Detect which cell encompasses the target text, then output its (X, Y) center coordinate. 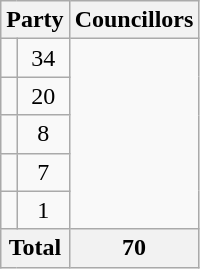
1 (43, 210)
70 (134, 248)
7 (43, 172)
34 (43, 58)
8 (43, 134)
Total (35, 248)
Councillors (134, 20)
Party (35, 20)
20 (43, 96)
